Determine the [X, Y] coordinate at the center of the cell enclosing the given text.  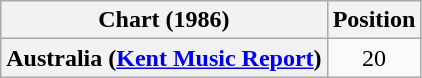
Australia (Kent Music Report) [164, 58]
Chart (1986) [164, 20]
Position [374, 20]
20 [374, 58]
